Capture the cell that displays the provided text and extract its [X, Y] central coordinate. 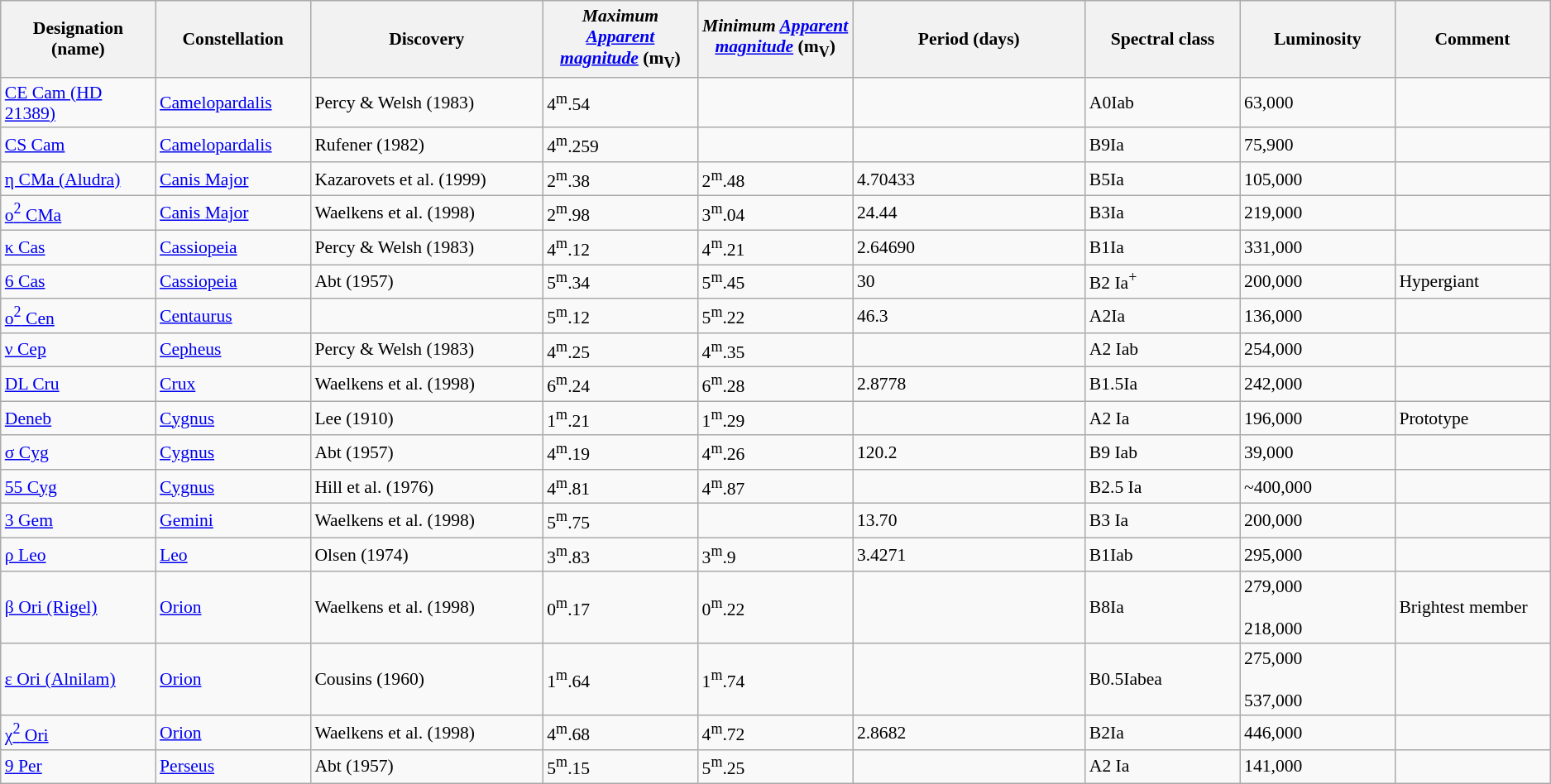
2m.98 [620, 213]
Comment [1472, 39]
Lee (1910) [427, 418]
Luminosity [1317, 39]
279,000218,000 [1317, 609]
B9Ia [1163, 146]
A2Ia [1163, 316]
ε Ori (Alnilam) [78, 680]
9 Per [78, 766]
ν Cep [78, 351]
1m.74 [776, 680]
39,000 [1317, 453]
η CMa (Aludra) [78, 179]
254,000 [1317, 351]
B3Ia [1163, 213]
B2.5 Ia [1163, 486]
Minimum Apparent magnitude (mV) [776, 39]
Designation (name) [78, 39]
120.2 [969, 453]
Cepheus [233, 351]
1m.21 [620, 418]
CE Cam (HD 21389) [78, 103]
4m.35 [776, 351]
5m.22 [776, 316]
CS Cam [78, 146]
σ Cyg [78, 453]
B9 Iab [1163, 453]
4m.54 [620, 103]
275,000537,000 [1317, 680]
4m.21 [776, 248]
196,000 [1317, 418]
446,000 [1317, 733]
Prototype [1472, 418]
105,000 [1317, 179]
4m.81 [620, 486]
4m.25 [620, 351]
4m.26 [776, 453]
6m.28 [776, 384]
2.8778 [969, 384]
30 [969, 281]
A0Iab [1163, 103]
DL Cru [78, 384]
242,000 [1317, 384]
~400,000 [1317, 486]
3m.04 [776, 213]
2.64690 [969, 248]
5m.45 [776, 281]
3m.83 [620, 556]
5m.75 [620, 521]
75,900 [1317, 146]
6m.24 [620, 384]
χ2 Ori [78, 733]
0m.17 [620, 609]
Brightest member [1472, 609]
331,000 [1317, 248]
ο2 CMa [78, 213]
5m.25 [776, 766]
Perseus [233, 766]
B2Ia [1163, 733]
B1Iab [1163, 556]
Crux [233, 384]
Discovery [427, 39]
3.4271 [969, 556]
ρ Leo [78, 556]
4m.87 [776, 486]
Rufener (1982) [427, 146]
1m.64 [620, 680]
63,000 [1317, 103]
Centaurus [233, 316]
4m.19 [620, 453]
Period (days) [969, 39]
4m.12 [620, 248]
2m.38 [620, 179]
B1Ia [1163, 248]
6 Cas [78, 281]
B3 Ia [1163, 521]
2.8682 [969, 733]
Cousins (1960) [427, 680]
5m.15 [620, 766]
4m.68 [620, 733]
1m.29 [776, 418]
κ Cas [78, 248]
3 Gem [78, 521]
219,000 [1317, 213]
295,000 [1317, 556]
4m.72 [776, 733]
Hypergiant [1472, 281]
4.70433 [969, 179]
136,000 [1317, 316]
B1.5Ia [1163, 384]
55 Cyg [78, 486]
0m.22 [776, 609]
Spectral class [1163, 39]
46.3 [969, 316]
Hill et al. (1976) [427, 486]
5m.12 [620, 316]
B5Ia [1163, 179]
4m.259 [620, 146]
Constellation [233, 39]
Deneb [78, 418]
Olsen (1974) [427, 556]
3m.9 [776, 556]
Leo [233, 556]
13.70 [969, 521]
24.44 [969, 213]
B8Ia [1163, 609]
Kazarovets et al. (1999) [427, 179]
B2 Ia+ [1163, 281]
Gemini [233, 521]
ο2 Cen [78, 316]
141,000 [1317, 766]
2m.48 [776, 179]
5m.34 [620, 281]
B0.5Iabea [1163, 680]
β Ori (Rigel) [78, 609]
A2 Iab [1163, 351]
Maximum Apparent magnitude (mV) [620, 39]
